From the cell containing the given text, extract its center point as (X, Y) coordinate. 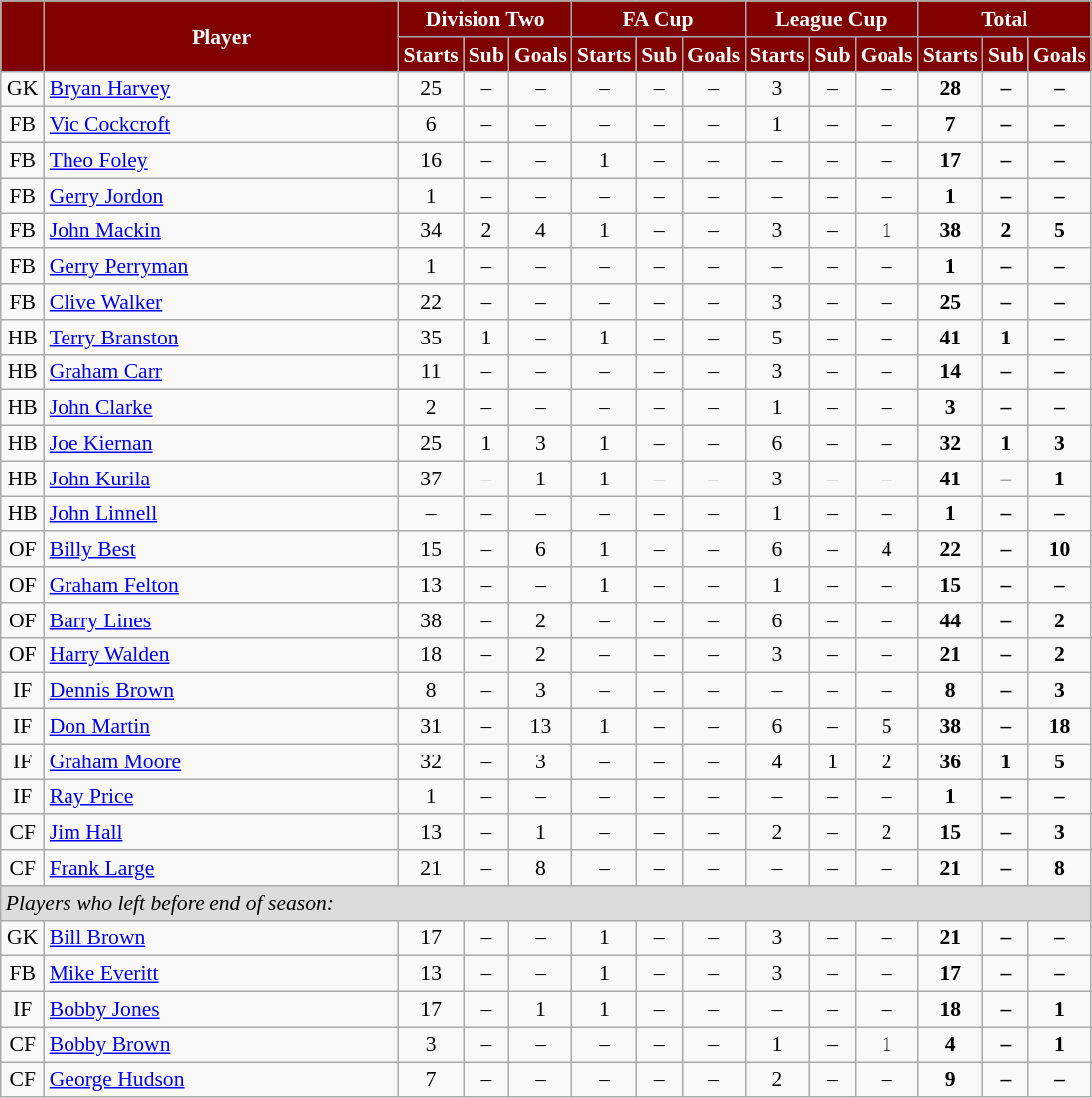
31 (431, 727)
36 (951, 761)
George Hudson (222, 1080)
Players who left before end of season: (546, 903)
Gerry Jordon (222, 196)
John Kurila (222, 479)
Barry Lines (222, 620)
10 (1060, 550)
Graham Felton (222, 585)
Ray Price (222, 797)
Dennis Brown (222, 691)
John Clarke (222, 408)
Bryan Harvey (222, 89)
Theo Foley (222, 161)
Total (1005, 19)
Bobby Jones (222, 1010)
34 (431, 231)
Player (222, 36)
FA Cup (658, 19)
Clive Walker (222, 302)
14 (951, 372)
Frank Large (222, 868)
Terry Branston (222, 338)
Don Martin (222, 727)
Gerry Perryman (222, 267)
Graham Moore (222, 761)
Bobby Brown (222, 1044)
Jim Hall (222, 833)
Bill Brown (222, 938)
16 (431, 161)
37 (431, 479)
11 (431, 372)
Harry Walden (222, 655)
9 (951, 1080)
28 (951, 89)
Division Two (485, 19)
John Mackin (222, 231)
John Linnell (222, 514)
Billy Best (222, 550)
44 (951, 620)
Vic Cockcroft (222, 125)
Graham Carr (222, 372)
Joe Kiernan (222, 444)
Mike Everitt (222, 974)
League Cup (831, 19)
35 (431, 338)
